For the text-containing cell, return its midpoint in (x, y) coordinate format. 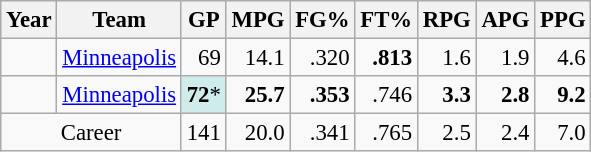
.746 (386, 95)
Year (29, 20)
.813 (386, 58)
.765 (386, 133)
MPG (258, 20)
72* (204, 95)
FG% (322, 20)
14.1 (258, 58)
69 (204, 58)
APG (506, 20)
4.6 (563, 58)
141 (204, 133)
RPG (446, 20)
GP (204, 20)
2.8 (506, 95)
2.5 (446, 133)
Career (92, 133)
1.9 (506, 58)
Team (119, 20)
20.0 (258, 133)
FT% (386, 20)
.320 (322, 58)
25.7 (258, 95)
9.2 (563, 95)
.341 (322, 133)
7.0 (563, 133)
3.3 (446, 95)
.353 (322, 95)
2.4 (506, 133)
PPG (563, 20)
1.6 (446, 58)
